Detect which cell encompasses the target text, then output its [x, y] center coordinate. 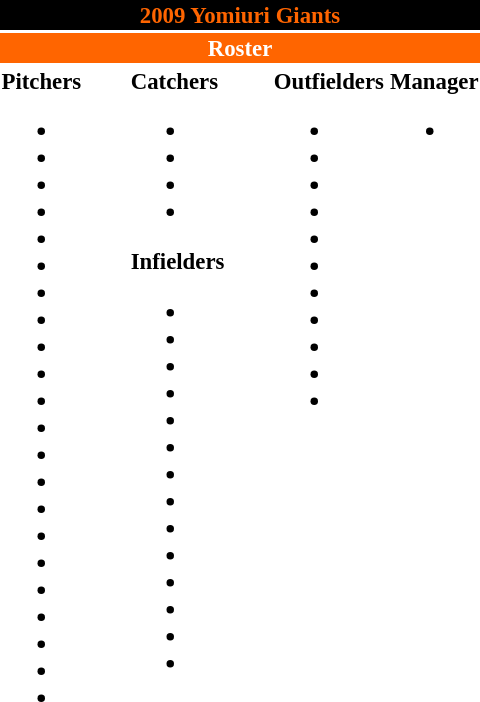
2009 Yomiuri Giants [240, 15]
Roster [240, 48]
